Detect which cell encompasses the target text, then output its (x, y) center coordinate. 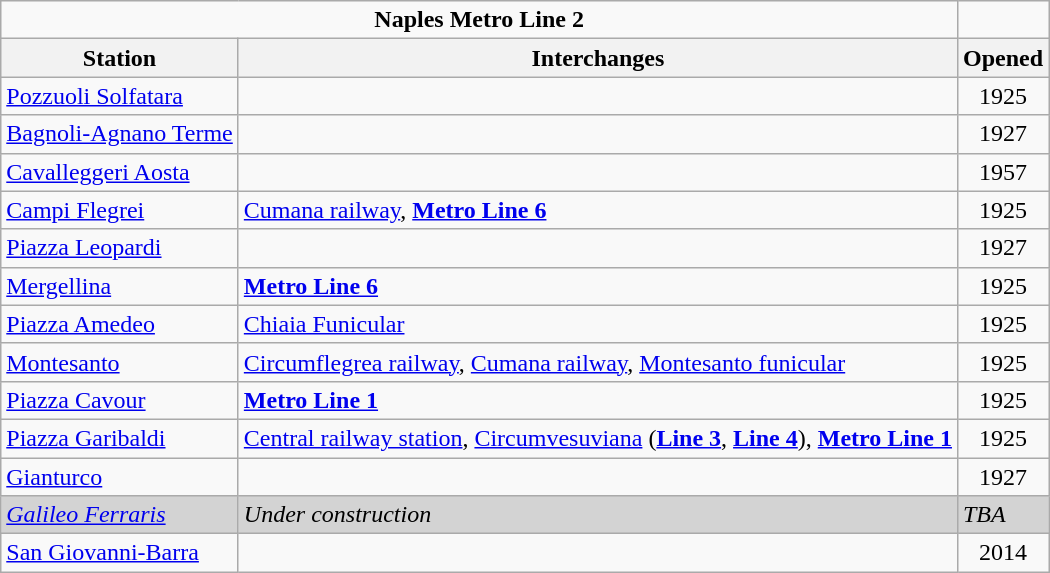
Metro Line 6 (598, 286)
2014 (1002, 553)
Piazza Garibaldi (120, 438)
Montesanto (120, 362)
Pozzuoli Solfatara (120, 96)
Interchanges (598, 58)
TBA (1002, 515)
1957 (1002, 172)
Galileo Ferraris (120, 515)
Chiaia Funicular (598, 324)
Piazza Leopardi (120, 248)
Under construction (598, 515)
Cumana railway, Metro Line 6 (598, 210)
Metro Line 1 (598, 400)
Piazza Amedeo (120, 324)
Circumflegrea railway, Cumana railway, Montesanto funicular (598, 362)
Piazza Cavour (120, 400)
Campi Flegrei (120, 210)
Opened (1002, 58)
Mergellina (120, 286)
Gianturco (120, 477)
Naples Metro Line 2 (480, 20)
Cavalleggeri Aosta (120, 172)
Station (120, 58)
San Giovanni-Barra (120, 553)
Bagnoli-Agnano Terme (120, 134)
Central railway station, Circumvesuviana (Line 3, Line 4), Metro Line 1 (598, 438)
